Determine the (x, y) coordinate at the center of the cell enclosing the given text.  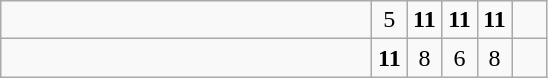
6 (460, 58)
5 (390, 20)
